Identify which cell holds the provided text, then report its [X, Y] central coordinate. 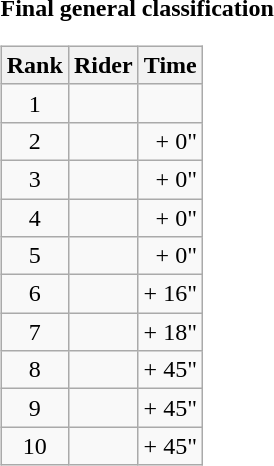
3 [34, 179]
+ 16" [170, 294]
1 [34, 103]
5 [34, 256]
Time [170, 65]
2 [34, 141]
Rider [103, 65]
6 [34, 294]
Rank [34, 65]
+ 18" [170, 332]
4 [34, 217]
9 [34, 408]
8 [34, 370]
10 [34, 446]
7 [34, 332]
